Extract the (X, Y) coordinate from the center of the cell holding the provided text.  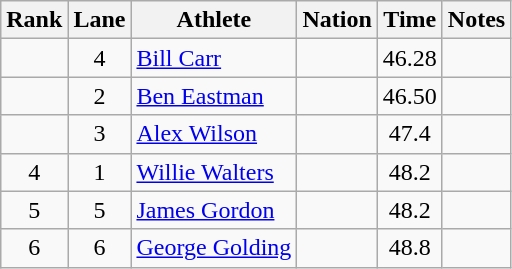
46.28 (410, 58)
1 (100, 172)
Time (410, 20)
Athlete (214, 20)
Alex Wilson (214, 134)
Nation (337, 20)
Ben Eastman (214, 96)
2 (100, 96)
James Gordon (214, 210)
Notes (476, 20)
46.50 (410, 96)
Willie Walters (214, 172)
Lane (100, 20)
48.8 (410, 248)
3 (100, 134)
George Golding (214, 248)
Bill Carr (214, 58)
Rank (34, 20)
47.4 (410, 134)
